Locate the cell with the specified text and output its (X, Y) center coordinate. 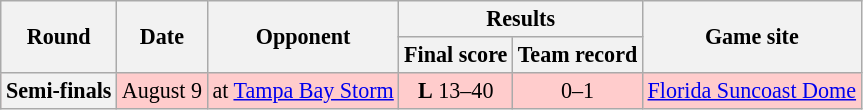
Date (162, 36)
L 13–40 (456, 90)
Team record (578, 54)
Results (520, 18)
0–1 (578, 90)
Round (59, 36)
Semi-finals (59, 90)
Final score (456, 54)
Florida Suncoast Dome (752, 90)
August 9 (162, 90)
Opponent (303, 36)
Game site (752, 36)
at Tampa Bay Storm (303, 90)
